Output the (X, Y) coordinate of the center of the cell containing the given text.  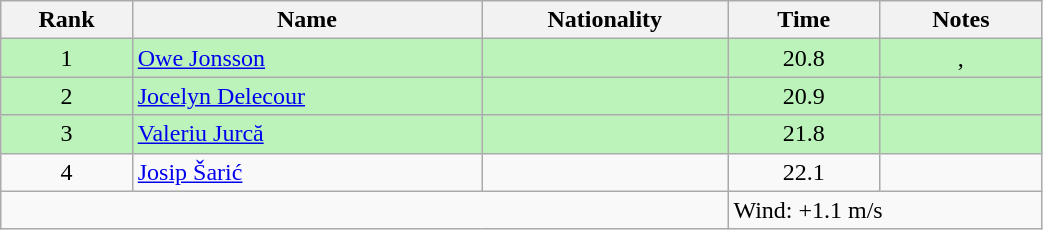
Owe Jonsson (306, 58)
Nationality (605, 20)
Wind: +1.1 m/s (885, 210)
Name (306, 20)
Rank (66, 20)
Notes (961, 20)
Jocelyn Delecour (306, 96)
Time (804, 20)
3 (66, 134)
20.9 (804, 96)
21.8 (804, 134)
, (961, 58)
Josip Šarić (306, 172)
22.1 (804, 172)
1 (66, 58)
4 (66, 172)
Valeriu Jurcă (306, 134)
2 (66, 96)
20.8 (804, 58)
